Identify which cell holds the provided text, then report its (x, y) central coordinate. 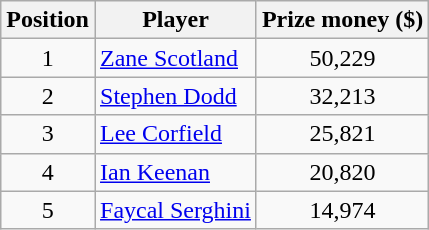
Ian Keenan (175, 172)
Stephen Dodd (175, 96)
Position (48, 20)
Faycal Serghini (175, 210)
3 (48, 134)
1 (48, 58)
32,213 (342, 96)
Lee Corfield (175, 134)
5 (48, 210)
20,820 (342, 172)
25,821 (342, 134)
50,229 (342, 58)
Prize money ($) (342, 20)
Player (175, 20)
Zane Scotland (175, 58)
2 (48, 96)
4 (48, 172)
14,974 (342, 210)
